Pinpoint the cell where the given text exists, returning its [X, Y] midpoint coordinate. 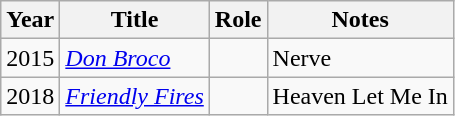
Notes [360, 20]
Don Broco [134, 58]
Nerve [360, 58]
2015 [30, 58]
Role [238, 20]
Heaven Let Me In [360, 96]
Title [134, 20]
2018 [30, 96]
Year [30, 20]
Friendly Fires [134, 96]
